Scan for the cell matching the given text and deliver its [X, Y] coordinate at center. 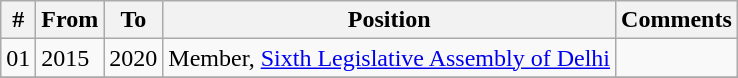
Position [390, 20]
Comments [677, 20]
2020 [134, 58]
# [18, 20]
2015 [70, 58]
To [134, 20]
From [70, 20]
01 [18, 58]
Member, Sixth Legislative Assembly of Delhi [390, 58]
